From the cell containing the given text, extract its center point as (x, y) coordinate. 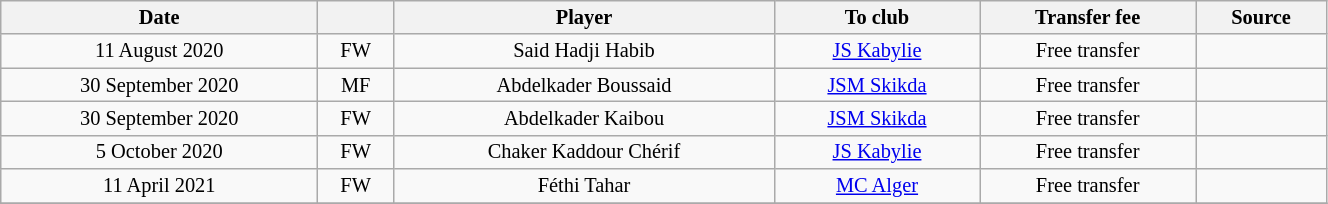
Abdelkader Kaibou (584, 118)
Player (584, 17)
Source (1262, 17)
5 October 2020 (160, 152)
11 August 2020 (160, 51)
11 April 2021 (160, 186)
To club (876, 17)
Féthi Tahar (584, 186)
Chaker Kaddour Chérif (584, 152)
Abdelkader Boussaid (584, 85)
Date (160, 17)
MF (356, 85)
MC Alger (876, 186)
Transfer fee (1088, 17)
Said Hadji Habib (584, 51)
